Return [x, y] of the center of cell containing provided text 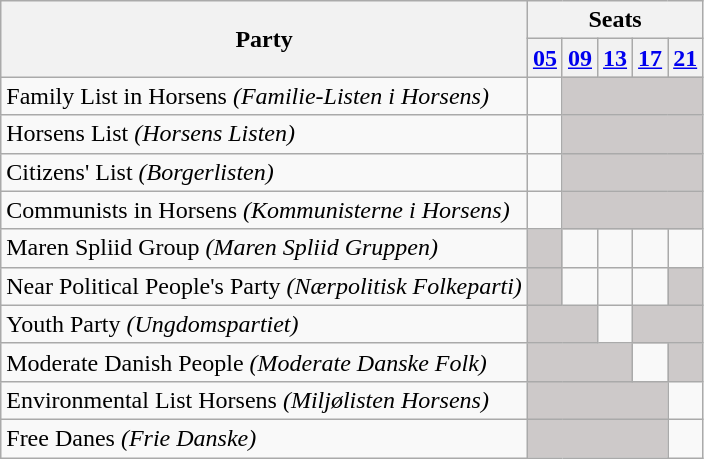
Horsens List (Horsens Listen) [264, 134]
21 [686, 58]
Seats [614, 20]
05 [544, 58]
Environmental List Horsens (Miljølisten Horsens) [264, 400]
Free Danes (Frie Danske) [264, 438]
Citizens' List (Borgerlisten) [264, 172]
Maren Spliid Group (Maren Spliid Gruppen) [264, 248]
Family List in Horsens (Familie-Listen i Horsens) [264, 96]
Moderate Danish People (Moderate Danske Folk) [264, 362]
Communists in Horsens (Kommunisterne i Horsens) [264, 210]
13 [616, 58]
Youth Party (Ungdomspartiet) [264, 324]
17 [650, 58]
Party [264, 39]
09 [580, 58]
Near Political People's Party (Nærpolitisk Folkeparti) [264, 286]
